Identify which cell holds the provided text, then report its [x, y] central coordinate. 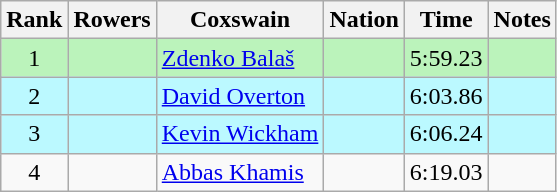
Nation [364, 20]
Rank [34, 20]
6:19.03 [446, 172]
Notes [522, 20]
Kevin Wickham [240, 134]
5:59.23 [446, 58]
Abbas Khamis [240, 172]
Zdenko Balaš [240, 58]
Rowers [112, 20]
6:03.86 [446, 96]
Coxswain [240, 20]
2 [34, 96]
4 [34, 172]
6:06.24 [446, 134]
3 [34, 134]
David Overton [240, 96]
1 [34, 58]
Time [446, 20]
